Provide the (X, Y) coordinate of the cell's center where the given text is located.  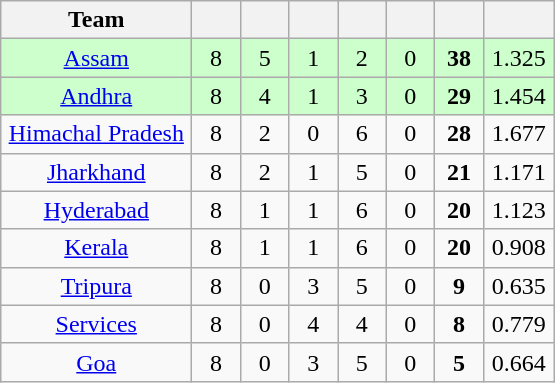
1.171 (518, 172)
0.908 (518, 248)
Goa (96, 362)
Hyderabad (96, 210)
21 (460, 172)
1.325 (518, 58)
Assam (96, 58)
Kerala (96, 248)
29 (460, 96)
38 (460, 58)
9 (460, 286)
1.454 (518, 96)
28 (460, 134)
0.664 (518, 362)
Jharkhand (96, 172)
Andhra (96, 96)
1.677 (518, 134)
0.635 (518, 286)
Services (96, 324)
1.123 (518, 210)
Tripura (96, 286)
0.779 (518, 324)
Team (96, 20)
Himachal Pradesh (96, 134)
